Locate the cell with the specified text and output its (X, Y) center coordinate. 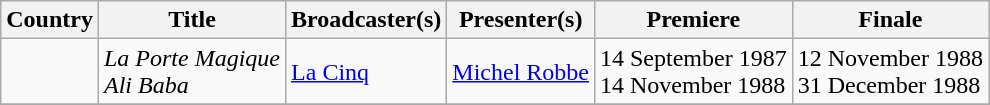
Country (50, 20)
Premiere (693, 20)
12 November 198831 December 1988 (890, 72)
Presenter(s) (521, 20)
Finale (890, 20)
La Cinq (366, 72)
Michel Robbe (521, 72)
14 September 198714 November 1988 (693, 72)
Title (192, 20)
Broadcaster(s) (366, 20)
La Porte MagiqueAli Baba (192, 72)
